Find where the given text appears and provide that cell's center as (X, Y) coordinate. 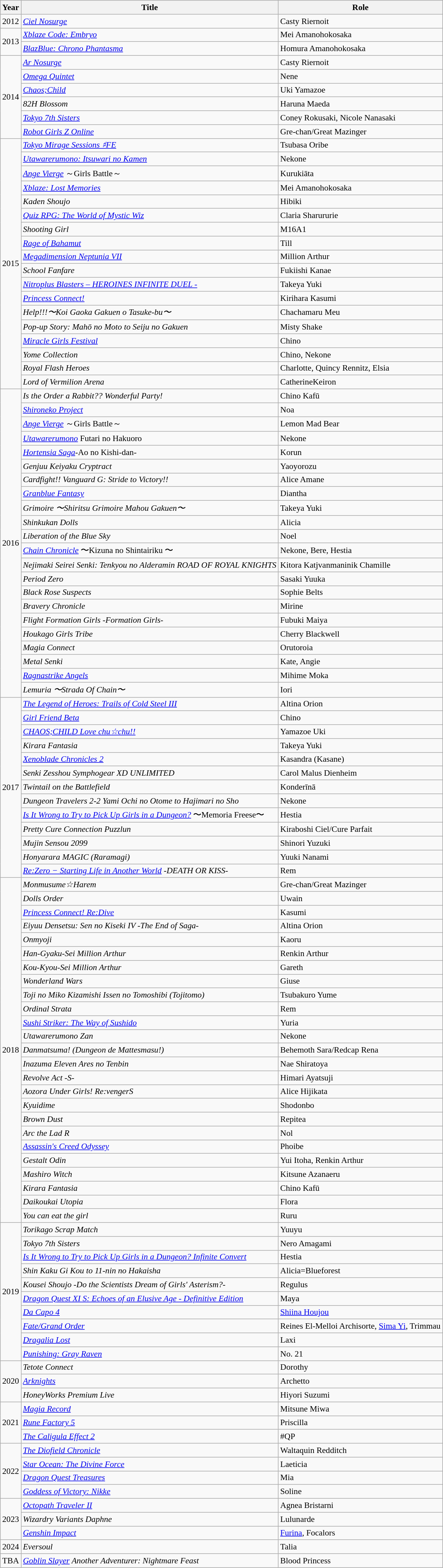
Homura Amanohokosaka (360, 49)
The Legend of Heroes: Trails of Cold Steel III (150, 704)
2016 (11, 543)
Help!!︎!〜Koi Gaoka Gakuen o Tasuke-bu〜 (150, 313)
Shinori Yuzuki (360, 843)
M16A1 (360, 229)
Twintail on the Battlefield (150, 787)
Royal Flash Heroes (150, 368)
CatherineKeiron (360, 382)
#QP (360, 1437)
Robot Girls Z Online (150, 132)
Kyuidime (150, 1106)
Utawarerumono: Itsuwari no Kamen (150, 159)
Dungeon Travelers 2-2 Yami Ochi no Otome to Hajimari no Sho (150, 801)
Yamazoe Uki (360, 732)
Kasumi (360, 912)
Dolls Order (150, 898)
Monmusume☆Harem (150, 885)
Torikago Scrap Match (150, 1230)
Alice Hijikata (360, 1092)
Utawarerumono Futari no Hakuoro (150, 439)
Priscilla (360, 1423)
Da Capo 4 (150, 1312)
Sushi Striker: The Way of Sushido (150, 1023)
Danmatsuma! (Dungeon de Mattesmasu!) (150, 1050)
82H Blossom (150, 104)
Ragnastrike Angels (150, 675)
Revolve Act -S- (150, 1078)
Lemuria 〜Strada Of Chain〜 (150, 690)
Metal Senki (150, 662)
Charlotte, Quincy Rennitz, Elsia (360, 368)
Phoibe (360, 1147)
Iori (360, 690)
Mitsune Miwa (360, 1409)
Gareth (360, 967)
Dorothy (360, 1367)
Dragon Quest XI S: Echoes of an Elusive Age - Definitive Edition (150, 1298)
2021 (11, 1423)
Nol (360, 1133)
Renkin Arthur (360, 954)
Title (150, 7)
No. 21 (360, 1354)
Sophie Belts (360, 593)
Waltaquin Redditch (360, 1450)
2015 (11, 263)
Arc the Lad R (150, 1133)
Repitea (360, 1119)
Alice Amane (360, 480)
Giuse (360, 981)
Blood Princess (360, 1561)
Lemon Mad Bear (360, 424)
CHAOS;CHILD Love chu☆chu!! (150, 732)
Shironeko Project (150, 410)
Regulus (360, 1285)
Misty Shake (360, 327)
2022 (11, 1471)
Princess Connect! Re:Dive (150, 912)
Grimoire 〜Shiritsu Grimoire Mahou Gakuen〜 (150, 508)
Nae Shiratoya (360, 1064)
Kaoru (360, 940)
Behemoth Sara/Redcap Rena (360, 1050)
Re:Zero − Starting Life in Another World -DEATH OR KISS- (150, 871)
Senki Zesshou Symphogear XD UNLIMITED (150, 773)
Tsubakuro Yume (360, 995)
Yuuyu (360, 1230)
Hiyori Suzumi (360, 1395)
Coney Rokusaki, Nicole Nanasaki (360, 118)
The Caligula Effect 2 (150, 1437)
2017 (11, 787)
Uwain (360, 898)
Mashiro Witch (150, 1175)
2020 (11, 1381)
Eversoul (150, 1547)
Shiina Houjou (360, 1312)
BlazBlue: Chrono Phantasma (150, 49)
Talia (360, 1547)
Gestalt Odin (150, 1161)
Girl Friend Beta (150, 718)
TBA (11, 1561)
Pretty Cure Connection Puzzlun (150, 830)
Inazuma Eleven Ares no Tenbin (150, 1064)
Maya (360, 1298)
2023 (11, 1520)
Ar Nosurge (150, 63)
Laeticia (360, 1464)
Yuuki Nanami (360, 857)
Megadimension Neptunia VII (150, 257)
Goddess of Victory: Nikke (150, 1492)
Haruna Maeda (360, 104)
Brown Dust (150, 1119)
Octopath Traveler II (150, 1506)
Wizardry Variants Daphne (150, 1519)
Nitroplus Blasters – HEROINES INFINITE DUEL - (150, 285)
Assassin's Creed Odyssey (150, 1147)
Aozora Under Girls! Re:vengerS (150, 1092)
Daikoukai Utopia (150, 1202)
Konderīnā (360, 787)
Mujin Sensou 2099 (150, 843)
Punishing: Gray Raven (150, 1354)
Sasaki Yuuka (360, 579)
Omega Quintet (150, 76)
HoneyWorks Premium Live (150, 1395)
Onmyoji (150, 940)
Honyarara MAGIC (Raramagi) (150, 857)
Bravery Chronicle (150, 606)
Mia (360, 1478)
Genjuu Keiyaku Cryptract (150, 466)
Fate/Grand Order (150, 1326)
Wonderland Wars (150, 981)
Yuria (360, 1023)
Hibiki (360, 202)
Chino, Nekone (360, 355)
Shin Kaku Gi Kou to 11-nin no Hakaisha (150, 1271)
Tokyo Mirage Sessions ♯FE (150, 145)
Liberation of the Blue Sky (150, 536)
2018 (11, 1050)
Han-Gyaku-Sei Million Arthur (150, 954)
Korun (360, 452)
Magia Record (150, 1409)
Furina, Focalors (360, 1533)
Mihime Moka (360, 675)
Dragon Quest Treasures (150, 1478)
Shodonbo (360, 1106)
Uki Yamazoe (360, 90)
Xenoblade Chronicles 2 (150, 759)
Magia Connect (150, 648)
Noel (360, 536)
Million Arthur (360, 257)
Yome Collection (150, 355)
Chachamaru Meu (360, 313)
Quiz RPG: The World of Mystic Wiz (150, 216)
Yaoyorozu (360, 466)
Toji no Miko Kizamishi Issen no Tomoshibi (Tojitomo) (150, 995)
Shinkukan Dolls (150, 522)
Role (360, 7)
Ciel Nosurge (150, 21)
Claria Sharururie (360, 216)
Kirihara Kasumi (360, 298)
Kaden Shoujo (150, 202)
Kousei Shoujo -Do the Scientists Dream of Girls' Asterism?- (150, 1285)
Princess Connect! (150, 298)
Ordinal Strata (150, 1009)
2013 (11, 42)
Eiyuu Densetsu: Sen no Kiseki IV -The End of Saga- (150, 926)
Nene (360, 76)
Kurukiāta (360, 173)
Star Ocean: The Divine Force (150, 1464)
The Diofield Chronicle (150, 1450)
Pop-up Story: Mahō no Moto to Seiju no Gakuen (150, 327)
Chain Chronicle 〜Kizuna no Shintairiku 〜 (150, 551)
Orutoroia (360, 648)
Is It Wrong to Try to Pick Up Girls in a Dungeon? Infinite Convert (150, 1257)
Lord of Vermilion Arena (150, 382)
Black Rose Suspects (150, 593)
Lulunarde (360, 1519)
Soline (360, 1492)
Flight Formation Girls -Formation Girls- (150, 620)
2019 (11, 1291)
Nekone, Bere, Hestia (360, 551)
2012 (11, 21)
Himari Ayatsuji (360, 1078)
Dragalia Lost (150, 1340)
2024 (11, 1547)
Xblaze: Lost Memories (150, 188)
Laxi (360, 1340)
Miracle Girls Festival (150, 341)
Shooting Girl (150, 229)
Ruru (360, 1216)
Carol Malus Dienheim (360, 773)
Fubuki Maiya (360, 620)
Granblue Fantasy (150, 494)
Arknights (150, 1381)
Kou-Kyou-Sei Million Arthur (150, 967)
Houkago Girls Tribe (150, 634)
Cardfight!! Vanguard G: Stride to Victory!! (150, 480)
Nejimaki Seirei Senki: Tenkyou no Alderamin ROAD OF ROYAL KNIGHTS (150, 565)
Kitsune Azanaeru (360, 1175)
Chaos;Child (150, 90)
Alicia (360, 522)
Rune Factory 5 (150, 1423)
Rage of Bahamut (150, 243)
Fukiishi Kanae (360, 271)
Xblaze Code: Embryo (150, 35)
You can eat the girl (150, 1216)
Kasandra (Kasane) (360, 759)
Genshin Impact (150, 1533)
2014 (11, 97)
Flora (360, 1202)
Is It Wrong to Try to Pick Up Girls in a Dungeon? 〜Memoria Freese〜 (150, 815)
Hortensia Saga-Ao no Kishi-dan- (150, 452)
Alicia=Blueforest (360, 1271)
Kiraboshi Ciel/Cure Parfait (360, 830)
Kitora Katjvanmaninik Chamille (360, 565)
Diantha (360, 494)
Cherry Blackwell (360, 634)
Noa (360, 410)
Till (360, 243)
Year (11, 7)
Utawarerumono Zan (150, 1036)
Goblin Slayer Another Adventurer: Nightmare Feast (150, 1561)
Tsubasa Oribe (360, 145)
Tetote Connect (150, 1367)
Reines El-Melloi Archisorte, Sima Yi, Trimmau (360, 1326)
Period Zero (150, 579)
Nero Amagami (360, 1243)
Mirine (360, 606)
School Fanfare (150, 271)
Is the Order a Rabbit?? Wonderful Party! (150, 396)
Agnea Bristarni (360, 1506)
Kate, Angie (360, 662)
Archetto (360, 1381)
Yui Itoha, Renkin Arthur (360, 1161)
